Scan for the cell matching the given text and deliver its [x, y] coordinate at center. 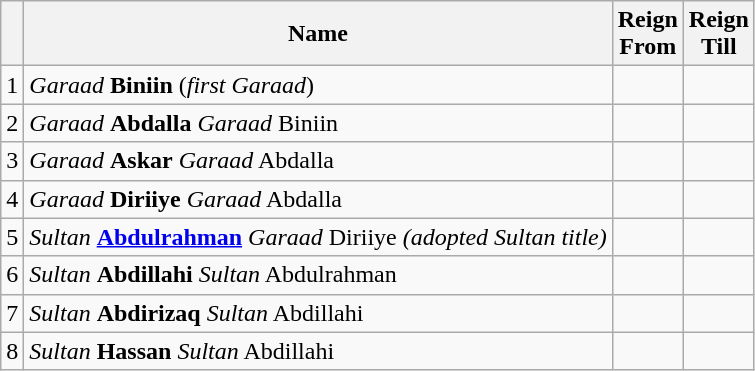
Garaad Diriiye Garaad Abdalla [318, 199]
4 [12, 199]
Sultan Hassan Sultan Abdillahi [318, 351]
5 [12, 237]
3 [12, 161]
Garaad Biniin (first Garaad) [318, 85]
Sultan Abdillahi Sultan Abdulrahman [318, 275]
Garaad Abdalla Garaad Biniin [318, 123]
8 [12, 351]
ReignTill [718, 34]
Sultan Abdulrahman Garaad Diriiye (adopted Sultan title) [318, 237]
Garaad Askar Garaad Abdalla [318, 161]
1 [12, 85]
6 [12, 275]
2 [12, 123]
Name [318, 34]
ReignFrom [648, 34]
Sultan Abdirizaq Sultan Abdillahi [318, 313]
7 [12, 313]
